Return [X, Y] of the center of cell containing provided text 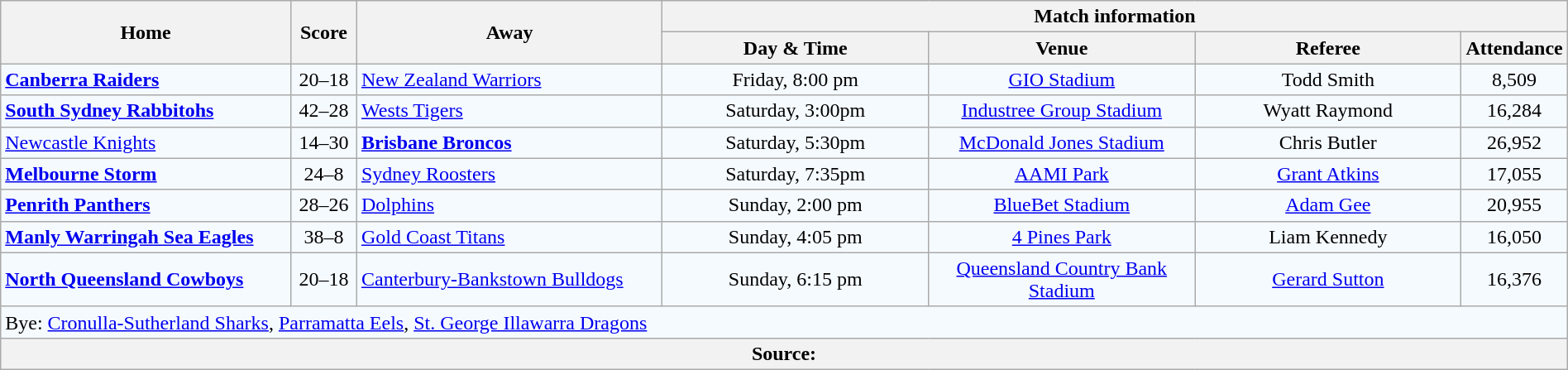
20,955 [1514, 205]
Grant Atkins [1328, 174]
8,509 [1514, 79]
Gold Coast Titans [509, 237]
26,952 [1514, 142]
Canberra Raiders [146, 79]
Score [323, 32]
Industree Group Stadium [1062, 111]
14–30 [323, 142]
Saturday, 7:35pm [796, 174]
Liam Kennedy [1328, 237]
Referee [1328, 48]
Dolphins [509, 205]
Gerard Sutton [1328, 280]
Day & Time [796, 48]
Venue [1062, 48]
4 Pines Park [1062, 237]
Saturday, 3:00pm [796, 111]
Source: [784, 353]
Saturday, 5:30pm [796, 142]
South Sydney Rabbitohs [146, 111]
Sunday, 4:05 pm [796, 237]
Bye: Cronulla-Sutherland Sharks, Parramatta Eels, St. George Illawarra Dragons [784, 322]
17,055 [1514, 174]
Wests Tigers [509, 111]
42–28 [323, 111]
AAMI Park [1062, 174]
Attendance [1514, 48]
Sydney Roosters [509, 174]
28–26 [323, 205]
Friday, 8:00 pm [796, 79]
Melbourne Storm [146, 174]
Penrith Panthers [146, 205]
38–8 [323, 237]
16,284 [1514, 111]
Sunday, 6:15 pm [796, 280]
Newcastle Knights [146, 142]
Adam Gee [1328, 205]
Queensland Country Bank Stadium [1062, 280]
Canterbury-Bankstown Bulldogs [509, 280]
Manly Warringah Sea Eagles [146, 237]
Todd Smith [1328, 79]
Home [146, 32]
GIO Stadium [1062, 79]
Away [509, 32]
Wyatt Raymond [1328, 111]
16,050 [1514, 237]
McDonald Jones Stadium [1062, 142]
North Queensland Cowboys [146, 280]
16,376 [1514, 280]
Sunday, 2:00 pm [796, 205]
BlueBet Stadium [1062, 205]
Brisbane Broncos [509, 142]
24–8 [323, 174]
New Zealand Warriors [509, 79]
Chris Butler [1328, 142]
Match information [1115, 17]
